Detect which cell encompasses the target text, then output its (x, y) center coordinate. 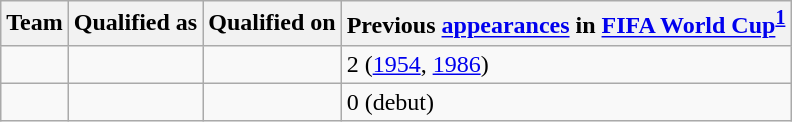
0 (debut) (566, 102)
Previous appearances in FIFA World Cup1 (566, 24)
2 (1954, 1986) (566, 64)
Team (35, 24)
Qualified as (135, 24)
Qualified on (272, 24)
